Identify which cell holds the provided text, then report its [x, y] central coordinate. 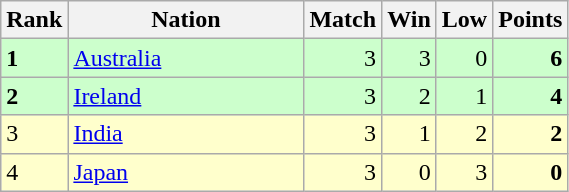
Match [343, 20]
Low [464, 20]
India [186, 134]
Rank [34, 20]
6 [530, 58]
Points [530, 20]
Ireland [186, 96]
Nation [186, 20]
Japan [186, 172]
Australia [186, 58]
Win [410, 20]
